Pinpoint the cell where the given text exists, returning its (x, y) midpoint coordinate. 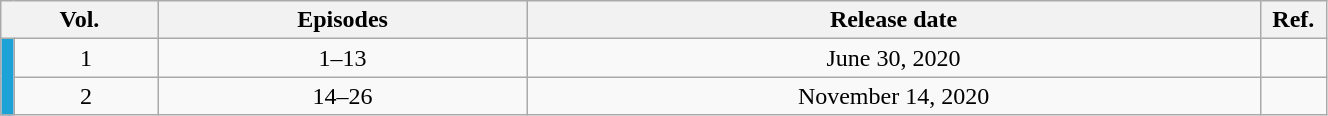
Ref. (1293, 20)
Episodes (342, 20)
14–26 (342, 96)
June 30, 2020 (894, 58)
1–13 (342, 58)
Release date (894, 20)
Vol. (80, 20)
2 (86, 96)
November 14, 2020 (894, 96)
1 (86, 58)
